Detect which cell encompasses the target text, then output its [X, Y] center coordinate. 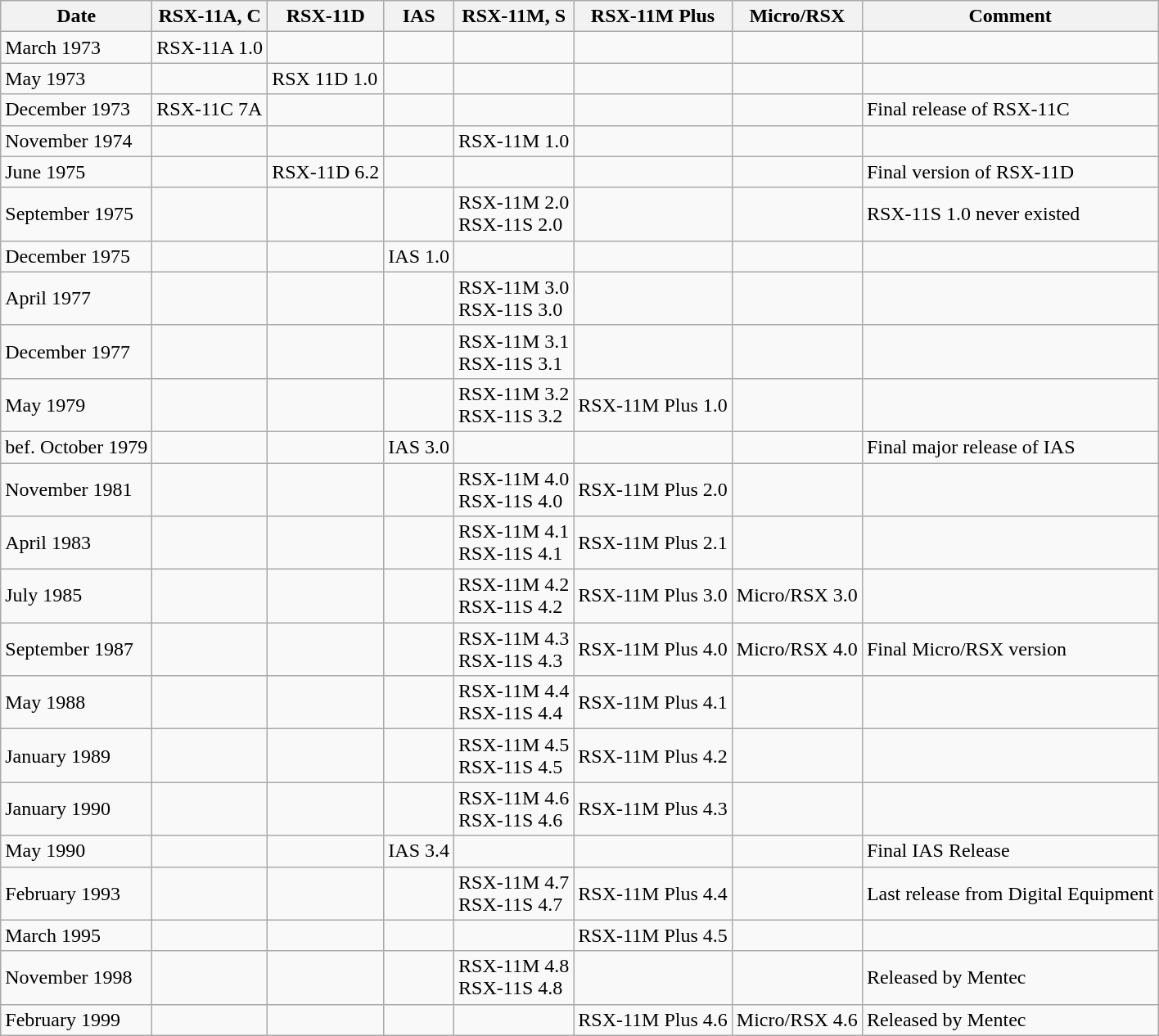
November 1981 [77, 489]
RSX-11M 4.3RSX-11S 4.3 [514, 650]
September 1987 [77, 650]
May 1988 [77, 702]
RSX 11D 1.0 [326, 79]
IAS [419, 16]
January 1990 [77, 809]
February 1993 [77, 894]
Micro/RSX 4.6 [797, 1020]
Final major release of IAS [1010, 447]
March 1995 [77, 935]
RSX-11M 3.0RSX-11S 3.0 [514, 298]
RSX-11M 4.1RSX-11S 4.1 [514, 543]
RSX-11M Plus 2.0 [653, 489]
RSX-11S 1.0 never existed [1010, 214]
RSX-11M 3.1RSX-11S 3.1 [514, 352]
RSX-11M 1.0 [514, 141]
March 1973 [77, 47]
May 1979 [77, 404]
RSX-11M 2.0RSX-11S 2.0 [514, 214]
RSX-11M Plus [653, 16]
September 1975 [77, 214]
RSX-11M Plus 4.3 [653, 809]
December 1973 [77, 110]
RSX-11M 4.2RSX-11S 4.2 [514, 596]
Micro/RSX 3.0 [797, 596]
Final version of RSX-11D [1010, 172]
Date [77, 16]
RSX-11M Plus 4.2 [653, 756]
RSX-11A, C [210, 16]
RSX-11D [326, 16]
April 1983 [77, 543]
RSX-11M Plus 4.1 [653, 702]
RSX-11M, S [514, 16]
RSX-11M Plus 4.5 [653, 935]
RSX-11M Plus 4.0 [653, 650]
RSX-11M 4.5RSX-11S 4.5 [514, 756]
December 1977 [77, 352]
IAS 3.4 [419, 851]
Final Micro/RSX version [1010, 650]
RSX-11C 7A [210, 110]
RSX-11D 6.2 [326, 172]
RSX-11A 1.0 [210, 47]
RSX-11M Plus 4.4 [653, 894]
May 1973 [77, 79]
RSX-11M 4.0RSX-11S 4.0 [514, 489]
RSX-11M 4.8RSX-11S 4.8 [514, 977]
January 1989 [77, 756]
November 1974 [77, 141]
RSX-11M 4.6RSX-11S 4.6 [514, 809]
Micro/RSX [797, 16]
November 1998 [77, 977]
RSX-11M 4.7RSX-11S 4.7 [514, 894]
Last release from Digital Equipment [1010, 894]
June 1975 [77, 172]
RSX-11M Plus 4.6 [653, 1020]
February 1999 [77, 1020]
RSX-11M Plus 2.1 [653, 543]
December 1975 [77, 256]
Final release of RSX-11C [1010, 110]
RSX-11M Plus 3.0 [653, 596]
Final IAS Release [1010, 851]
July 1985 [77, 596]
May 1990 [77, 851]
Comment [1010, 16]
RSX-11M Plus 1.0 [653, 404]
April 1977 [77, 298]
RSX-11M 4.4RSX-11S 4.4 [514, 702]
Micro/RSX 4.0 [797, 650]
RSX-11M 3.2RSX-11S 3.2 [514, 404]
IAS 1.0 [419, 256]
IAS 3.0 [419, 447]
bef. October 1979 [77, 447]
